Locate the cell with the specified text and output its [X, Y] center coordinate. 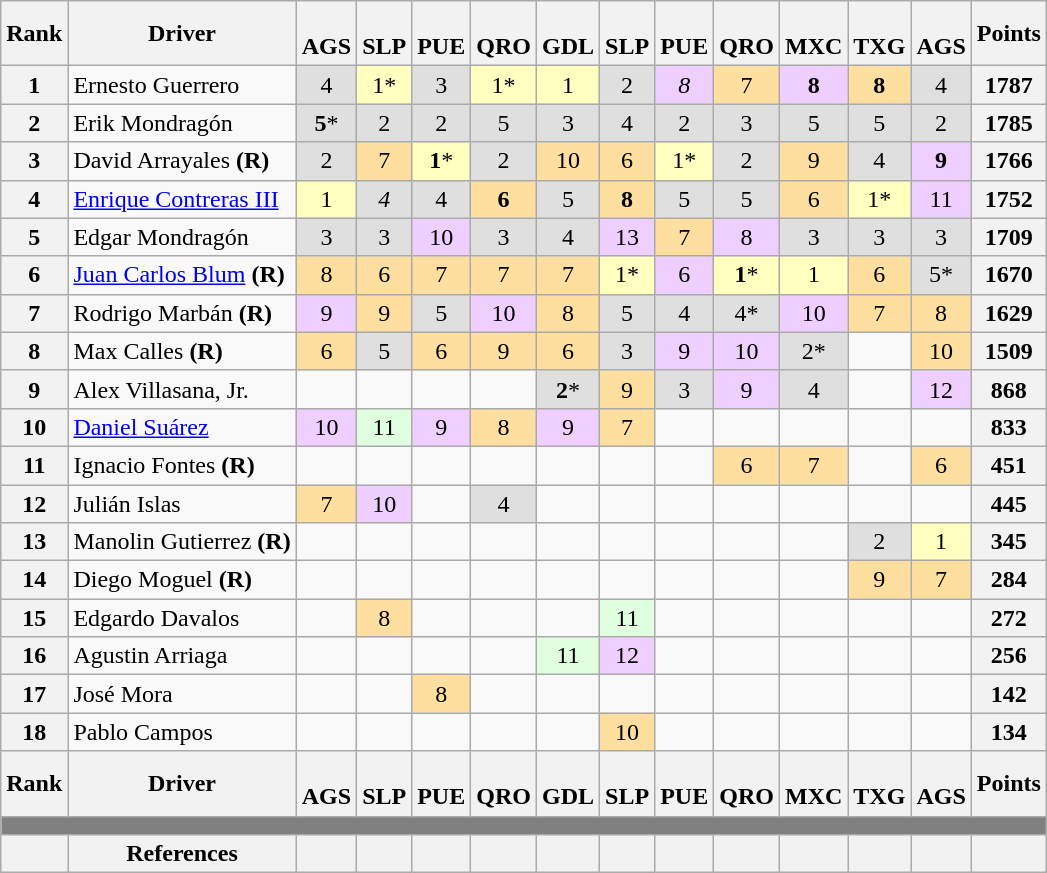
134 [1008, 732]
18 [34, 732]
4* [747, 313]
1752 [1008, 199]
16 [34, 656]
1629 [1008, 313]
Daniel Suárez [182, 427]
1766 [1008, 161]
Edgardo Davalos [182, 618]
Max Calles (R) [182, 351]
Erik Mondragón [182, 123]
345 [1008, 542]
Ignacio Fontes (R) [182, 465]
Juan Carlos Blum (R) [182, 275]
15 [34, 618]
142 [1008, 694]
1509 [1008, 351]
References [182, 854]
Edgar Mondragón [182, 237]
17 [34, 694]
284 [1008, 580]
256 [1008, 656]
Enrique Contreras III [182, 199]
Julián Islas [182, 503]
14 [34, 580]
Ernesto Guerrero [182, 85]
Pablo Campos [182, 732]
Diego Moguel (R) [182, 580]
Rodrigo Marbán (R) [182, 313]
445 [1008, 503]
1670 [1008, 275]
1785 [1008, 123]
José Mora [182, 694]
Manolin Gutierrez (R) [182, 542]
Agustin Arriaga [182, 656]
868 [1008, 389]
1709 [1008, 237]
272 [1008, 618]
833 [1008, 427]
451 [1008, 465]
1787 [1008, 85]
Alex Villasana, Jr. [182, 389]
David Arrayales (R) [182, 161]
